Detect which cell encompasses the target text, then output its [X, Y] center coordinate. 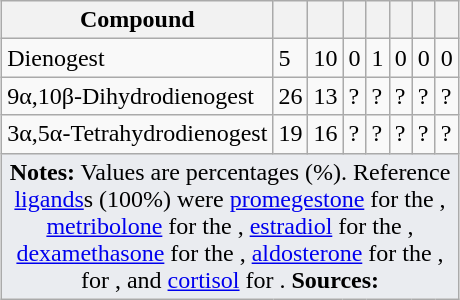
Compound [138, 20]
3α,5α-Tetrahydrodienogest [138, 134]
1 [378, 58]
16 [326, 134]
13 [326, 96]
19 [290, 134]
10 [326, 58]
5 [290, 58]
26 [290, 96]
Dienogest [138, 58]
9α,10β-Dihydrodienogest [138, 96]
